Detect which cell encompasses the target text, then output its (x, y) center coordinate. 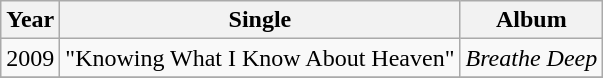
Breathe Deep (532, 58)
Album (532, 20)
2009 (30, 58)
"Knowing What I Know About Heaven" (260, 58)
Single (260, 20)
Year (30, 20)
